Determine the (x, y) coordinate at the center of the cell enclosing the given text.  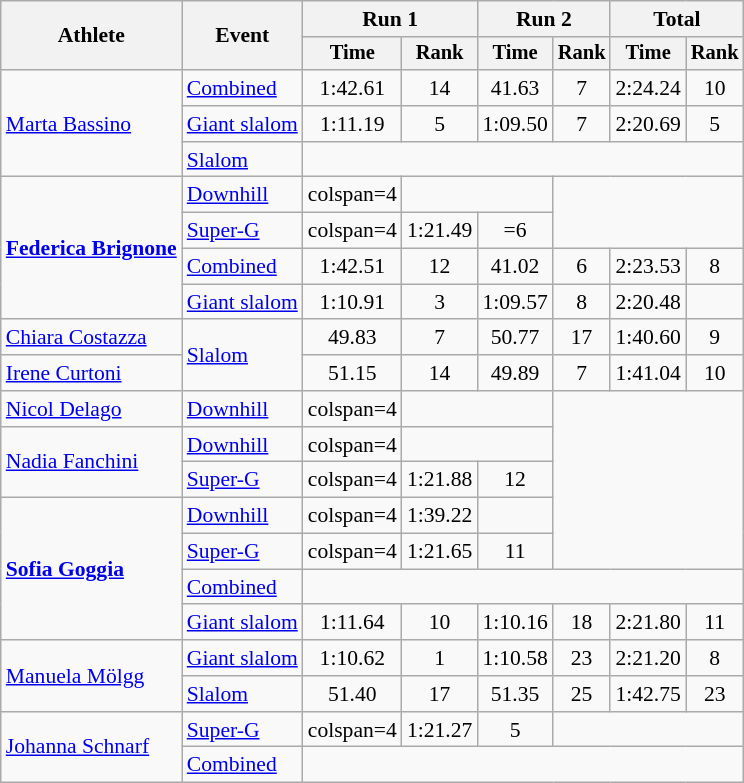
6 (582, 267)
Chiara Costazza (92, 338)
1:42.61 (352, 88)
1:11.64 (352, 623)
=6 (514, 231)
1:21.49 (440, 231)
9 (715, 338)
51.15 (352, 373)
1:21.65 (440, 552)
1:21.88 (440, 480)
1:10.58 (514, 658)
1:40.60 (648, 338)
41.63 (514, 88)
Event (242, 36)
1:11.19 (352, 124)
41.02 (514, 267)
Run 1 (390, 19)
51.40 (352, 694)
Sofia Goggia (92, 569)
1 (440, 658)
1:21.27 (440, 730)
2:20.48 (648, 302)
3 (440, 302)
2:20.69 (648, 124)
2:21.80 (648, 623)
Johanna Schnarf (92, 748)
1:09.50 (514, 124)
50.77 (514, 338)
Nicol Delago (92, 409)
1:39.22 (440, 516)
Athlete (92, 36)
2:21.20 (648, 658)
Manuela Mölgg (92, 676)
49.89 (514, 373)
1:42.75 (648, 694)
1:42.51 (352, 267)
Nadia Fanchini (92, 462)
1:10.16 (514, 623)
1:10.91 (352, 302)
51.35 (514, 694)
2:24.24 (648, 88)
Marta Bassino (92, 124)
Run 2 (544, 19)
25 (582, 694)
1:41.04 (648, 373)
1:10.62 (352, 658)
Irene Curtoni (92, 373)
1:09.57 (514, 302)
Federica Brignone (92, 248)
49.83 (352, 338)
18 (582, 623)
Total (676, 19)
2:23.53 (648, 267)
